Locate the cell with the specified text and output its [X, Y] center coordinate. 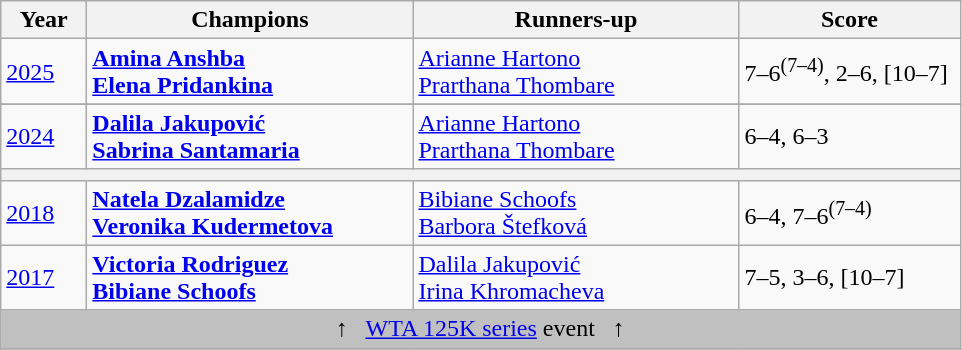
Victoria Rodriguez Bibiane Schoofs [250, 278]
Dalila Jakupović Sabrina Santamaria [250, 136]
Bibiane Schoofs Barbora Štefková [576, 212]
Natela Dzalamidze Veronika Kudermetova [250, 212]
Amina Anshba Elena Pridankina [250, 72]
Score [850, 20]
2018 [44, 212]
2017 [44, 278]
2025 [44, 72]
6–4, 7–6(7–4) [850, 212]
Champions [250, 20]
7–5, 3–6, [10–7] [850, 278]
2024 [44, 136]
Runners-up [576, 20]
Dalila Jakupović Irina Khromacheva [576, 278]
6–4, 6–3 [850, 136]
↑ WTA 125K series event ↑ [480, 329]
Year [44, 20]
7–6(7–4), 2–6, [10–7] [850, 72]
